Provide the (x, y) coordinate of the cell's center where the given text is located.  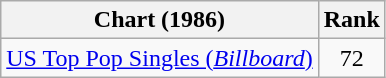
Rank (352, 20)
US Top Pop Singles (Billboard) (160, 58)
72 (352, 58)
Chart (1986) (160, 20)
